Return (X, Y) of the center of cell containing provided text 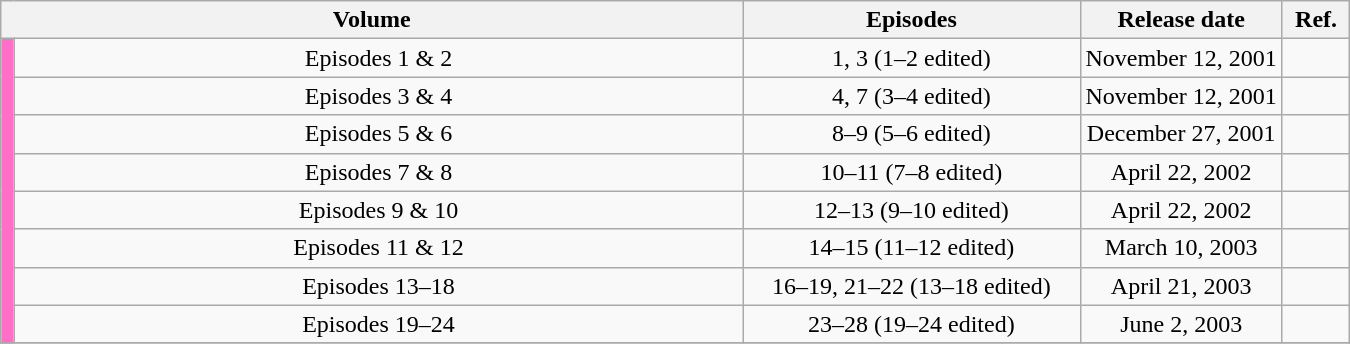
16–19, 21–22 (13–18 edited) (912, 286)
12–13 (9–10 edited) (912, 210)
Episodes 9 & 10 (378, 210)
December 27, 2001 (1181, 134)
8–9 (5–6 edited) (912, 134)
Episodes 1 & 2 (378, 58)
Episodes 5 & 6 (378, 134)
June 2, 2003 (1181, 324)
14–15 (11–12 edited) (912, 248)
Release date (1181, 20)
Episodes 7 & 8 (378, 172)
1, 3 (1–2 edited) (912, 58)
Episodes (912, 20)
Episodes 13–18 (378, 286)
Episodes 11 & 12 (378, 248)
April 21, 2003 (1181, 286)
Episodes 3 & 4 (378, 96)
23–28 (19–24 edited) (912, 324)
4, 7 (3–4 edited) (912, 96)
Episodes 19–24 (378, 324)
10–11 (7–8 edited) (912, 172)
March 10, 2003 (1181, 248)
Volume (372, 20)
Ref. (1316, 20)
